Search for the cell housing the specified text and yield its (X, Y) center coordinate. 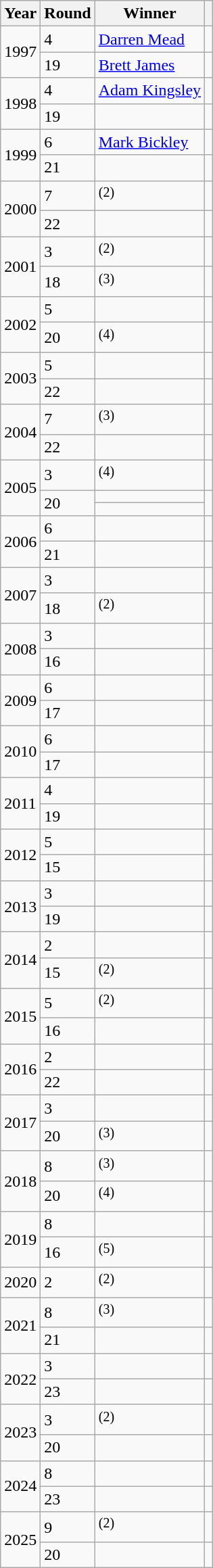
2020 (20, 1282)
2009 (20, 700)
2018 (20, 1181)
1997 (20, 52)
2025 (20, 1540)
2011 (20, 803)
2010 (20, 752)
1999 (20, 155)
Darren Mead (149, 39)
Round (68, 14)
2004 (20, 433)
Mark Bickley (149, 142)
2002 (20, 325)
2008 (20, 649)
Adam Kingsley (149, 91)
(5) (149, 1252)
2005 (20, 488)
2003 (20, 379)
2001 (20, 266)
2000 (20, 208)
2007 (20, 595)
9 (68, 1527)
1998 (20, 103)
Winner (149, 14)
2016 (20, 1070)
2021 (20, 1325)
2013 (20, 906)
2014 (20, 960)
2022 (20, 1379)
2019 (20, 1239)
2015 (20, 1016)
Brett James (149, 65)
2006 (20, 542)
2024 (20, 1486)
Year (20, 14)
2023 (20, 1432)
2017 (20, 1124)
2012 (20, 855)
